For the text-containing cell, return its midpoint in [X, Y] coordinate format. 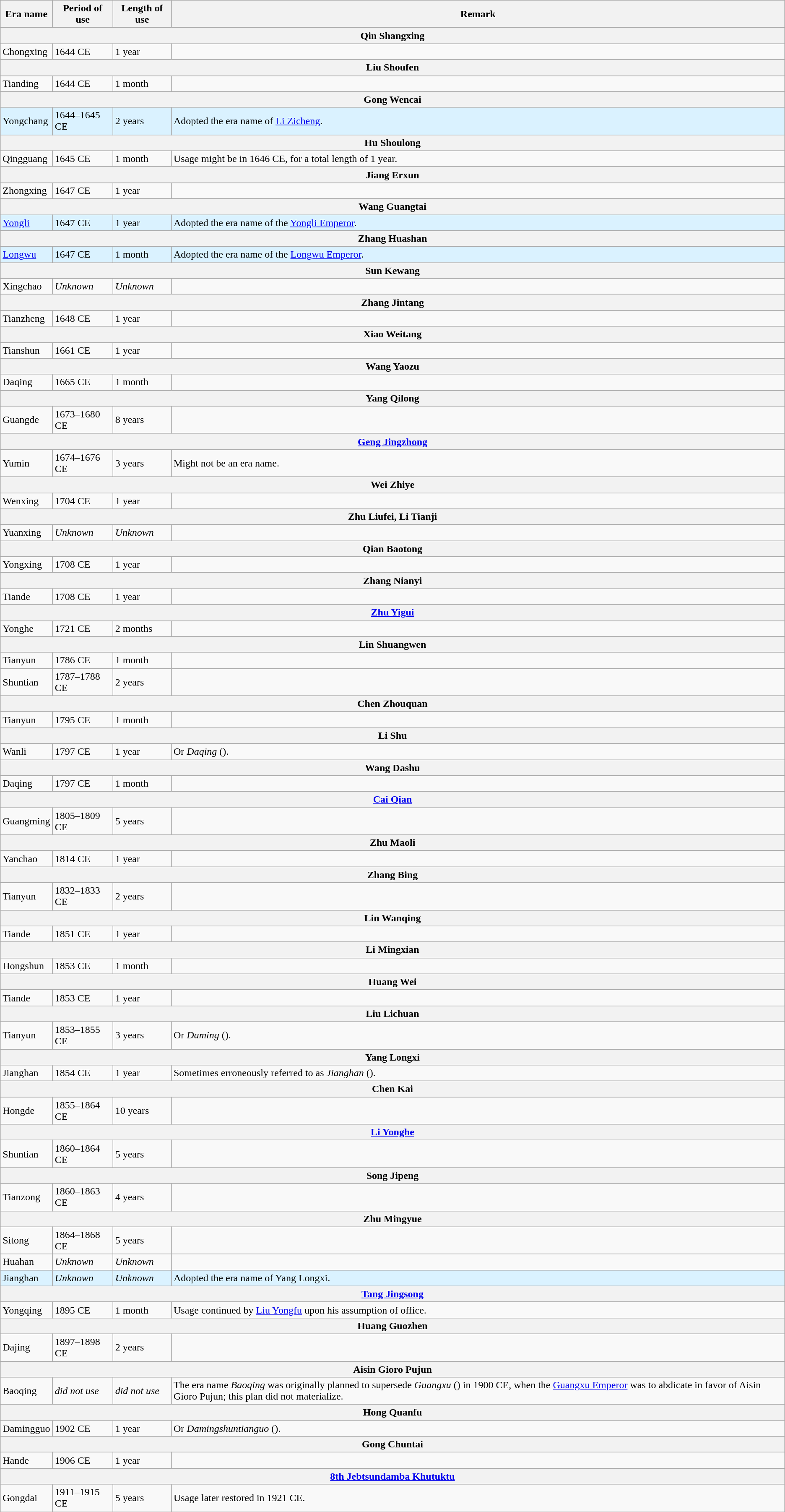
1906 CE [83, 1460]
Wang Guangtai [392, 206]
Sometimes erroneously referred to as Jianghan (). [478, 1073]
1674–1676 CE [83, 463]
Lin Shuangwen [392, 644]
Gong Chuntai [392, 1444]
Huahan [26, 1262]
Adopted the era name of Li Zicheng. [478, 121]
1855–1864 CE [83, 1111]
Wang Yaozu [392, 366]
1814 CE [83, 859]
1853–1855 CE [83, 1035]
Yongxing [26, 565]
Yongchang [26, 121]
Yonghe [26, 628]
Hande [26, 1460]
Jiang Erxun [392, 175]
Or Daqing (). [478, 751]
Zhang Bing [392, 875]
1645 CE [83, 159]
Guangde [26, 420]
Xingchao [26, 287]
Hong Quanfu [392, 1413]
Qin Shangxing [392, 36]
1786 CE [83, 660]
8 years [142, 420]
Guangming [26, 821]
Yongqing [26, 1310]
1673–1680 CE [83, 420]
10 years [142, 1111]
1644–1645 CE [83, 121]
1721 CE [83, 628]
Zhu Yigui [392, 613]
Usage continued by Liu Yongfu upon his assumption of office. [478, 1310]
Lin Wanqing [392, 918]
1805–1809 CE [83, 821]
Era name [26, 14]
Adopted the era name of the Yongli Emperor. [478, 223]
Chongxing [26, 52]
Aisin Gioro Pujun [392, 1369]
Zhu Liufei, Li Tianji [392, 517]
Usage might be in 1646 CE, for a total length of 1 year. [478, 159]
Huang Wei [392, 982]
1704 CE [83, 501]
8th Jebtsundamba Khutuktu [392, 1476]
Hongshun [26, 966]
1665 CE [83, 382]
4 years [142, 1197]
Song Jipeng [392, 1176]
1648 CE [83, 318]
Wanli [26, 751]
Tianding [26, 83]
Period of use [83, 14]
Damingguo [26, 1429]
1897–1898 CE [83, 1348]
1864–1868 CE [83, 1240]
Adopted the era name of Yang Longxi. [478, 1278]
Sun Kewang [392, 271]
Adopted the era name of the Longwu Emperor. [478, 255]
Yanchao [26, 859]
Gong Wencai [392, 99]
1854 CE [83, 1073]
Yumin [26, 463]
1902 CE [83, 1429]
Qian Baotong [392, 549]
Tianzong [26, 1197]
1895 CE [83, 1310]
1832–1833 CE [83, 896]
2 months [142, 628]
Qingguang [26, 159]
1851 CE [83, 934]
Cai Qian [392, 800]
Zhang Nianyi [392, 581]
Yuanxing [26, 533]
Li Mingxian [392, 950]
Zhongxing [26, 190]
Geng Jingzhong [392, 441]
1661 CE [83, 350]
Or Daming (). [478, 1035]
Li Shu [392, 735]
Hongde [26, 1111]
Zhu Maoli [392, 843]
Chen Kai [392, 1089]
Tianshun [26, 350]
Huang Guozhen [392, 1326]
Liu Lichuan [392, 1014]
1860–1863 CE [83, 1197]
Remark [478, 14]
Chen Zhouquan [392, 704]
Yang Longxi [392, 1057]
Liu Shoufen [392, 68]
Yang Qilong [392, 398]
Zhang Huashan [392, 239]
Wei Zhiye [392, 485]
Usage later restored in 1921 CE. [478, 1498]
Hu Shoulong [392, 143]
Tianzheng [26, 318]
Zhu Mingyue [392, 1219]
Xiao Weitang [392, 334]
1911–1915 CE [83, 1498]
Wang Dashu [392, 767]
Wenxing [26, 501]
Baoqing [26, 1391]
Dajing [26, 1348]
1860–1864 CE [83, 1154]
Zhang Jintang [392, 302]
Might not be an era name. [478, 463]
1795 CE [83, 720]
Yongli [26, 223]
Length of use [142, 14]
Li Yonghe [392, 1132]
Sitong [26, 1240]
1787–1788 CE [83, 682]
Gongdai [26, 1498]
Or Damingshuntianguo (). [478, 1429]
Longwu [26, 255]
Tang Jingsong [392, 1294]
